From the cell containing the given text, extract its center point as (X, Y) coordinate. 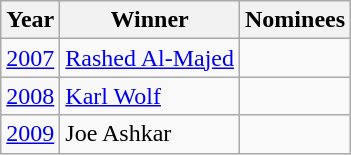
Rashed Al-Majed (150, 58)
Year (30, 20)
Karl Wolf (150, 96)
Winner (150, 20)
Nominees (296, 20)
Joe Ashkar (150, 134)
2007 (30, 58)
2008 (30, 96)
2009 (30, 134)
